For the text-containing cell, return its midpoint in (x, y) coordinate format. 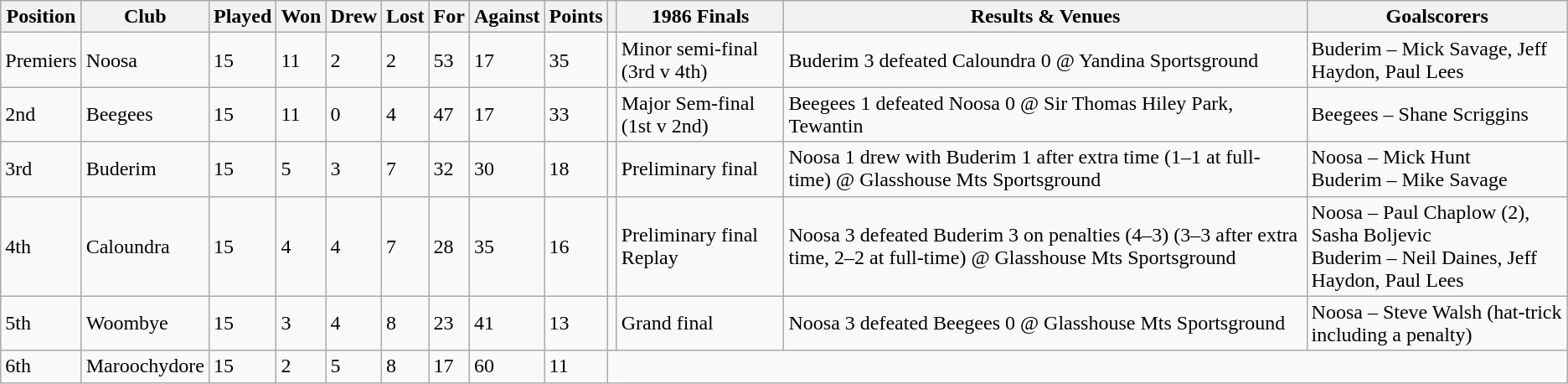
Noosa – Mick HuntBuderim – Mike Savage (1437, 169)
32 (449, 169)
Minor semi-final (3rd v 4th) (700, 60)
Against (507, 17)
Club (145, 17)
Played (242, 17)
Noosa 3 defeated Buderim 3 on penalties (4–3) (3–3 after extra time, 2–2 at full-time) @ Glasshouse Mts Sportsground (1045, 246)
5th (41, 324)
33 (576, 114)
1986 Finals (700, 17)
13 (576, 324)
Buderim 3 defeated Caloundra 0 @ Yandina Sportsground (1045, 60)
28 (449, 246)
Beegees (145, 114)
Major Sem-final (1st v 2nd) (700, 114)
16 (576, 246)
Buderim – Mick Savage, Jeff Haydon, Paul Lees (1437, 60)
Caloundra (145, 246)
18 (576, 169)
For (449, 17)
Goalscorers (1437, 17)
3rd (41, 169)
Won (302, 17)
Grand final (700, 324)
Noosa 1 drew with Buderim 1 after extra time (1–1 at full-time) @ Glasshouse Mts Sportsground (1045, 169)
Results & Venues (1045, 17)
Points (576, 17)
47 (449, 114)
Beegees 1 defeated Noosa 0 @ Sir Thomas Hiley Park, Tewantin (1045, 114)
6th (41, 366)
Beegees – Shane Scriggins (1437, 114)
Maroochydore (145, 366)
Drew (353, 17)
Preliminary final Replay (700, 246)
Noosa (145, 60)
Noosa 3 defeated Beegees 0 @ Glasshouse Mts Sportsground (1045, 324)
Noosa – Paul Chaplow (2), Sasha BoljevicBuderim – Neil Daines, Jeff Haydon, Paul Lees (1437, 246)
41 (507, 324)
Premiers (41, 60)
Lost (405, 17)
Position (41, 17)
Preliminary final (700, 169)
Woombye (145, 324)
30 (507, 169)
4th (41, 246)
Buderim (145, 169)
Noosa – Steve Walsh (hat-trick including a penalty) (1437, 324)
23 (449, 324)
0 (353, 114)
53 (449, 60)
60 (507, 366)
2nd (41, 114)
